Extract the (X, Y) coordinate from the center of the cell holding the provided text.  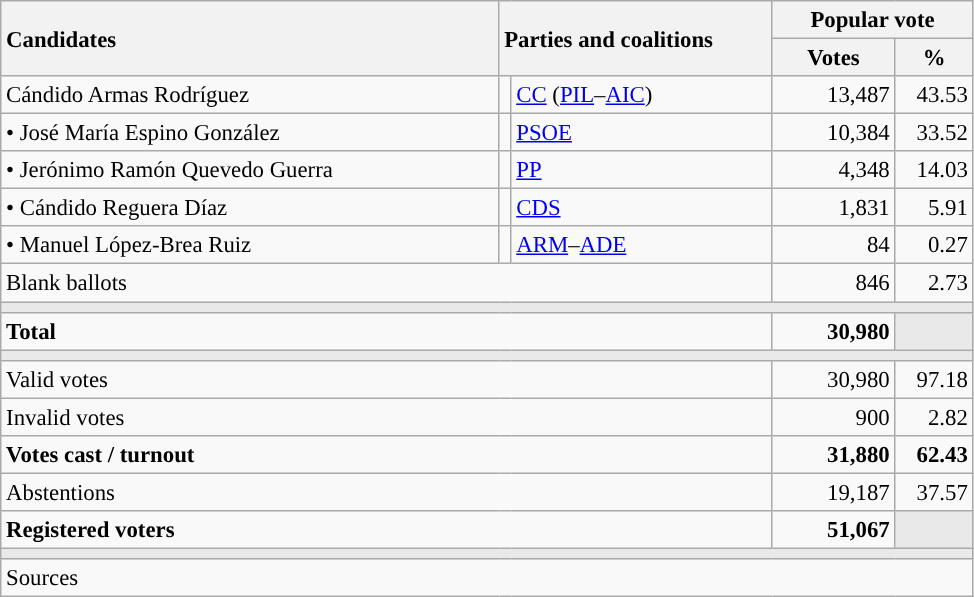
2.82 (934, 417)
CDS (642, 208)
14.03 (934, 170)
62.43 (934, 455)
900 (834, 417)
Invalid votes (386, 417)
Blank ballots (386, 283)
• Jerónimo Ramón Quevedo Guerra (250, 170)
• José María Espino González (250, 133)
0.27 (934, 245)
Registered voters (386, 530)
• Manuel López-Brea Ruiz (250, 245)
19,187 (834, 492)
Total (386, 331)
13,487 (834, 95)
31,880 (834, 455)
97.18 (934, 379)
PSOE (642, 133)
ARM–ADE (642, 245)
Cándido Armas Rodríguez (250, 95)
33.52 (934, 133)
PP (642, 170)
2.73 (934, 283)
Candidates (250, 38)
Abstentions (386, 492)
CC (PIL–AIC) (642, 95)
• Cándido Reguera Díaz (250, 208)
Parties and coalitions (636, 38)
1,831 (834, 208)
Valid votes (386, 379)
84 (834, 245)
51,067 (834, 530)
Votes cast / turnout (386, 455)
10,384 (834, 133)
Sources (487, 578)
846 (834, 283)
Votes (834, 58)
5.91 (934, 208)
37.57 (934, 492)
43.53 (934, 95)
4,348 (834, 170)
Popular vote (872, 20)
% (934, 58)
